Extract the [x, y] coordinate from the center of the cell holding the provided text.  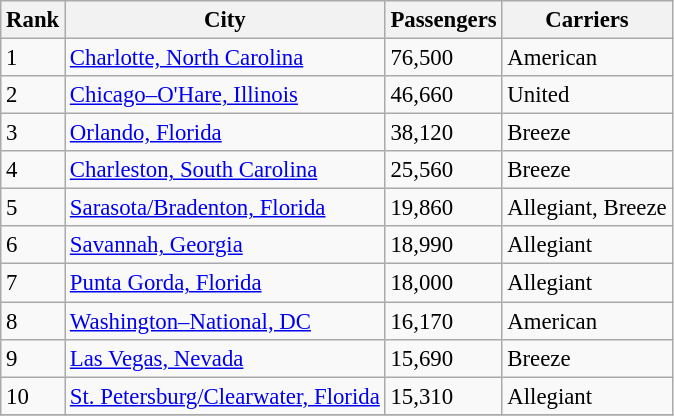
United [587, 95]
1 [33, 58]
Washington–National, DC [226, 321]
19,860 [444, 208]
Chicago–O'Hare, Illinois [226, 95]
76,500 [444, 58]
Punta Gorda, Florida [226, 283]
Charleston, South Carolina [226, 170]
6 [33, 245]
10 [33, 396]
Sarasota/Bradenton, Florida [226, 208]
7 [33, 283]
18,000 [444, 283]
Las Vegas, Nevada [226, 358]
City [226, 20]
46,660 [444, 95]
St. Petersburg/Clearwater, Florida [226, 396]
4 [33, 170]
15,690 [444, 358]
Carriers [587, 20]
16,170 [444, 321]
Savannah, Georgia [226, 245]
Rank [33, 20]
Charlotte, North Carolina [226, 58]
2 [33, 95]
9 [33, 358]
Orlando, Florida [226, 133]
25,560 [444, 170]
8 [33, 321]
15,310 [444, 396]
Passengers [444, 20]
5 [33, 208]
Allegiant, Breeze [587, 208]
3 [33, 133]
18,990 [444, 245]
38,120 [444, 133]
